Capture the cell that displays the provided text and extract its [X, Y] central coordinate. 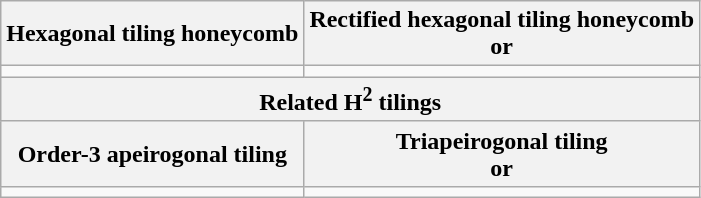
Rectified hexagonal tiling honeycomb or [502, 34]
Related H2 tilings [350, 100]
Order-3 apeirogonal tiling [152, 154]
Hexagonal tiling honeycomb [152, 34]
Triapeirogonal tiling or [502, 154]
